Determine the (x, y) coordinate at the center of the cell enclosing the given text.  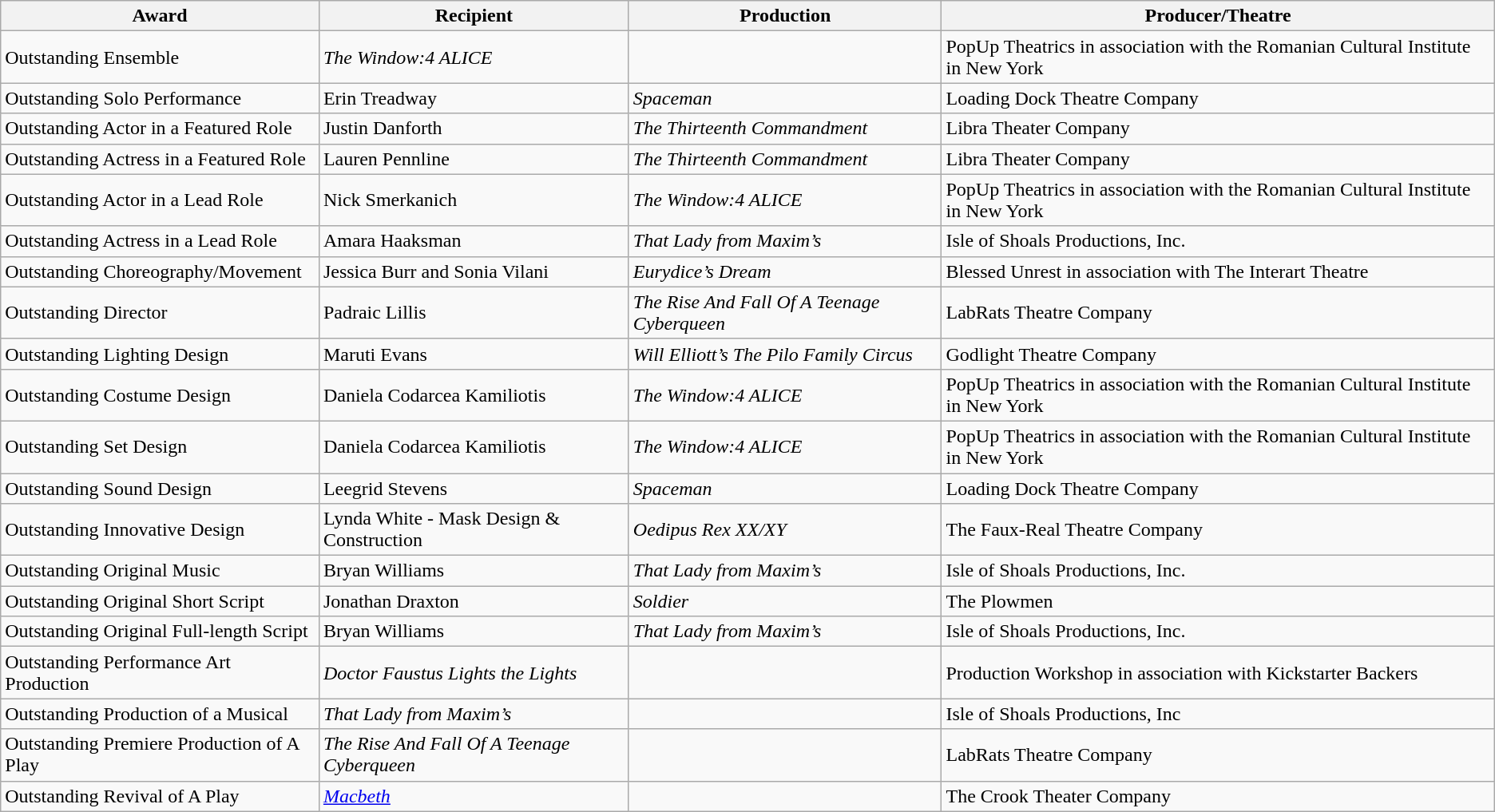
Producer/Theatre (1218, 16)
Outstanding Innovative Design (160, 530)
Lauren Pennline (474, 159)
Production Workshop in association with Kickstarter Backers (1218, 672)
Outstanding Choreography/Movement (160, 271)
Doctor Faustus Lights the Lights (474, 672)
Godlight Theatre Company (1218, 354)
Outstanding Production of a Musical (160, 714)
Outstanding Original Music (160, 571)
Padraic Lillis (474, 313)
Production (785, 16)
Outstanding Actress in a Lead Role (160, 241)
Amara Haaksman (474, 241)
Outstanding Solo Performance (160, 98)
Award (160, 16)
Outstanding Lighting Design (160, 354)
Outstanding Costume Design (160, 394)
Lynda White - Mask Design & Construction (474, 530)
Outstanding Ensemble (160, 57)
Outstanding Performance Art Production (160, 672)
Outstanding Director (160, 313)
The Crook Theater Company (1218, 796)
Blessed Unrest in association with The Interart Theatre (1218, 271)
Outstanding Original Full-length Script (160, 632)
Recipient (474, 16)
Oedipus Rex XX/XY (785, 530)
The Plowmen (1218, 601)
Outstanding Actress in a Featured Role (160, 159)
Outstanding Actor in a Lead Role (160, 200)
Justin Danforth (474, 129)
Outstanding Set Design (160, 447)
Outstanding Actor in a Featured Role (160, 129)
The Faux-Real Theatre Company (1218, 530)
Will Elliott’s The Pilo Family Circus (785, 354)
Jessica Burr and Sonia Vilani (474, 271)
Jonathan Draxton (474, 601)
Macbeth (474, 796)
Leegrid Stevens (474, 488)
Outstanding Premiere Production of A Play (160, 755)
Outstanding Original Short Script (160, 601)
Nick Smerkanich (474, 200)
Outstanding Sound Design (160, 488)
Isle of Shoals Productions, Inc (1218, 714)
Erin Treadway (474, 98)
Eurydice’s Dream (785, 271)
Soldier (785, 601)
Outstanding Revival of A Play (160, 796)
Maruti Evans (474, 354)
